Find where the given text appears and provide that cell's center as [X, Y] coordinate. 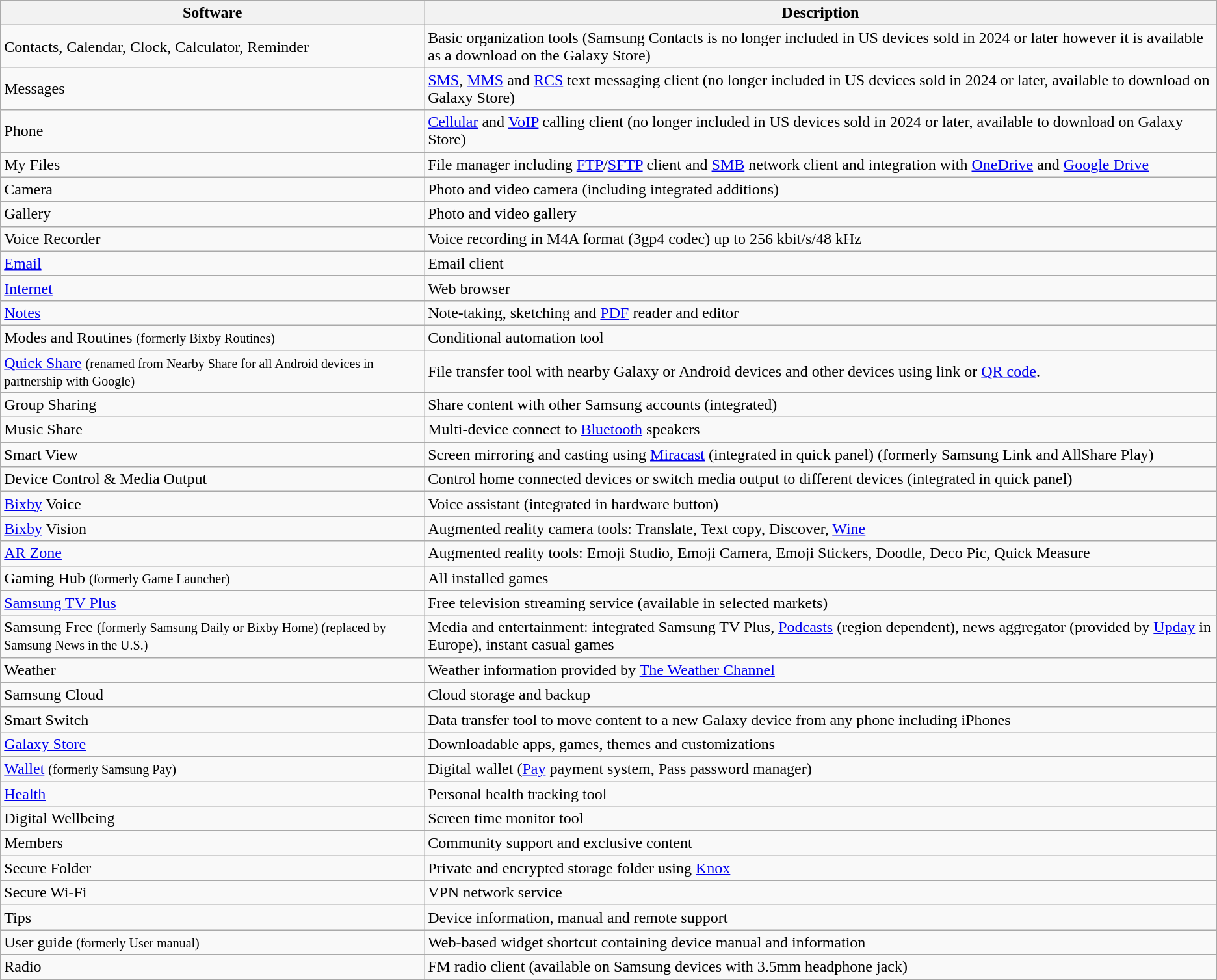
Bixby Voice [213, 504]
Bixby Vision [213, 529]
Contacts, Calendar, Clock, Calculator, Reminder [213, 47]
Internet [213, 288]
Control home connected devices or switch media output to different devices (integrated in quick panel) [820, 479]
Device Control & Media Output [213, 479]
Community support and exclusive content [820, 843]
Samsung Free (formerly Samsung Daily or Bixby Home) (replaced by Samsung News in the U.S.) [213, 636]
File transfer tool with nearby Galaxy or Android devices and other devices using link or QR code. [820, 371]
Camera [213, 189]
Messages [213, 88]
Photo and video camera (including integrated additions) [820, 189]
Secure Wi-Fi [213, 893]
Wallet (formerly Samsung Pay) [213, 769]
Tips [213, 918]
Smart View [213, 455]
Samsung Cloud [213, 695]
Voice Recorder [213, 239]
Digital Wellbeing [213, 819]
My Files [213, 165]
Radio [213, 967]
Photo and video gallery [820, 214]
FM radio client (available on Samsung devices with 3.5mm headphone jack) [820, 967]
Private and encrypted storage folder using Knox [820, 868]
Conditional automation tool [820, 338]
Weather information provided by The Weather Channel [820, 670]
Members [213, 843]
Description [820, 13]
Voice recording in M4A format (3gp4 codec) up to 256 kbit/s/48 kHz [820, 239]
Downloadable apps, games, themes and customizations [820, 744]
Augmented reality tools: Emoji Studio, Emoji Camera, Emoji Stickers, Doodle, Deco Pic, Quick Measure [820, 553]
Phone [213, 131]
Personal health tracking tool [820, 794]
File manager including FTP/SFTP client and SMB network client and integration with OneDrive and Google Drive [820, 165]
Software [213, 13]
Data transfer tool to move content to a new Galaxy device from any phone including iPhones [820, 719]
Cellular and VoIP calling client (no longer included in US devices sold in 2024 or later, available to download on Galaxy Store) [820, 131]
VPN network service [820, 893]
Email [213, 263]
Augmented reality camera tools: Translate, Text copy, Discover, Wine [820, 529]
Web browser [820, 288]
Quick Share (renamed from Nearby Share for all Android devices in partnership with Google) [213, 371]
Samsung TV Plus [213, 603]
Weather [213, 670]
Media and entertainment: integrated Samsung TV Plus, Podcasts (region dependent), news aggregator (provided by Upday in Europe), instant casual games [820, 636]
Galaxy Store [213, 744]
Health [213, 794]
User guide (formerly User manual) [213, 942]
All installed games [820, 578]
Modes and Routines (formerly Bixby Routines) [213, 338]
Group Sharing [213, 405]
Smart Switch [213, 719]
Screen mirroring and casting using Miracast (integrated in quick panel) (formerly Samsung Link and AllShare Play) [820, 455]
Digital wallet (Pay payment system, Pass password manager) [820, 769]
Share content with other Samsung accounts (integrated) [820, 405]
SMS, MMS and RCS text messaging client (no longer included in US devices sold in 2024 or later, available to download on Galaxy Store) [820, 88]
Voice assistant (integrated in hardware button) [820, 504]
Cloud storage and backup [820, 695]
Gallery [213, 214]
Multi-device connect to Bluetooth speakers [820, 430]
Note-taking, sketching and PDF reader and editor [820, 313]
Notes [213, 313]
Device information, manual and remote support [820, 918]
Web-based widget shortcut containing device manual and information [820, 942]
Gaming Hub (formerly Game Launcher) [213, 578]
Email client [820, 263]
Music Share [213, 430]
Screen time monitor tool [820, 819]
AR Zone [213, 553]
Secure Folder [213, 868]
Free television streaming service (available in selected markets) [820, 603]
